Return (x, y) of the center of cell containing provided text 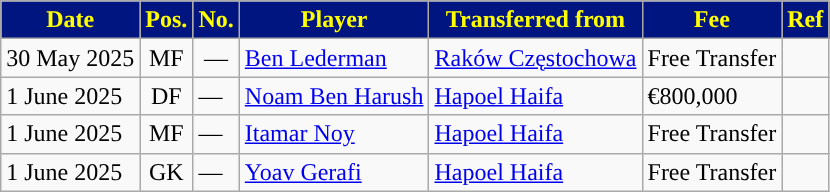
Pos. (166, 20)
Itamar Noy (334, 134)
30 May 2025 (70, 58)
Noam Ben Harush (334, 96)
Date (70, 20)
€800,000 (712, 96)
Transferred from (536, 20)
No. (216, 20)
Fee (712, 20)
DF (166, 96)
GK (166, 172)
Yoav Gerafi (334, 172)
Raków Częstochowa (536, 58)
Ben Lederman (334, 58)
Player (334, 20)
Ref (806, 20)
